Detect which cell encompasses the target text, then output its [X, Y] center coordinate. 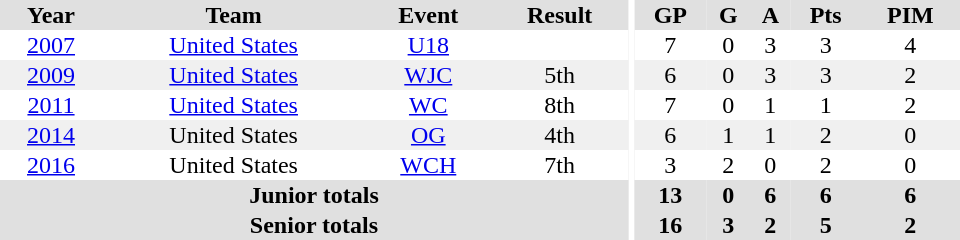
5 [826, 225]
4 [910, 45]
PIM [910, 15]
GP [670, 15]
A [770, 15]
WCH [428, 165]
13 [670, 195]
Senior totals [314, 225]
2009 [51, 75]
WC [428, 105]
WJC [428, 75]
2011 [51, 105]
Pts [826, 15]
U18 [428, 45]
Junior totals [314, 195]
Event [428, 15]
5th [560, 75]
Team [234, 15]
2014 [51, 135]
16 [670, 225]
4th [560, 135]
8th [560, 105]
OG [428, 135]
2016 [51, 165]
7th [560, 165]
G [728, 15]
2007 [51, 45]
Year [51, 15]
Result [560, 15]
